Extract the (X, Y) coordinate from the center of the cell holding the provided text.  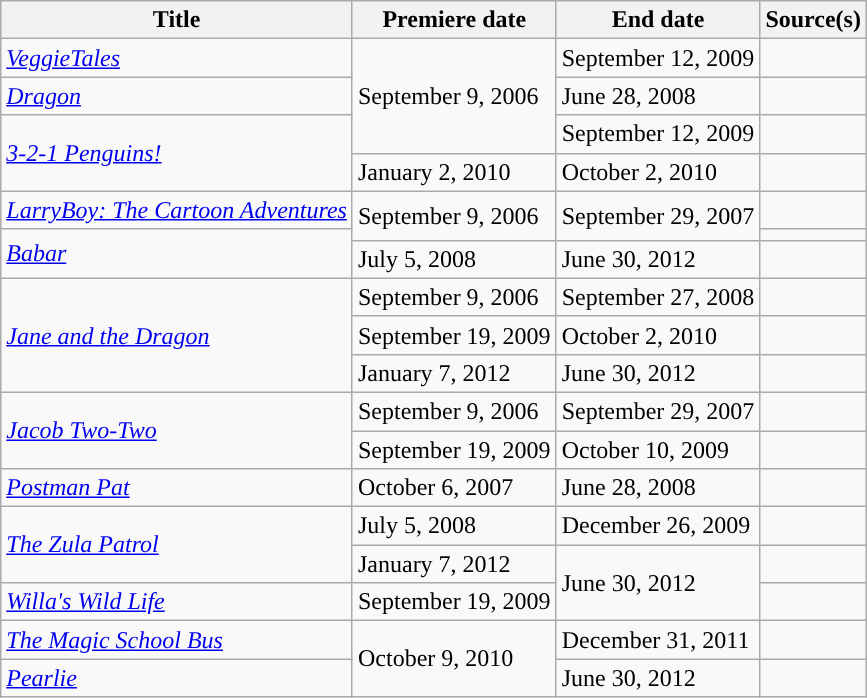
Pearlie (177, 678)
Dragon (177, 96)
The Magic School Bus (177, 640)
Jane and the Dragon (177, 335)
December 26, 2009 (658, 526)
LarryBoy: The Cartoon Adventures (177, 210)
Source(s) (814, 20)
Babar (177, 254)
Willa's Wild Life (177, 602)
January 2, 2010 (454, 172)
The Zula Patrol (177, 545)
End date (658, 20)
December 31, 2011 (658, 640)
Premiere date (454, 20)
October 9, 2010 (454, 659)
Postman Pat (177, 488)
Jacob Two-Two (177, 430)
October 6, 2007 (454, 488)
October 10, 2009 (658, 449)
VeggieTales (177, 58)
September 27, 2008 (658, 297)
3-2-1 Penguins! (177, 153)
Title (177, 20)
